Find where the given text appears and provide that cell's center as (x, y) coordinate. 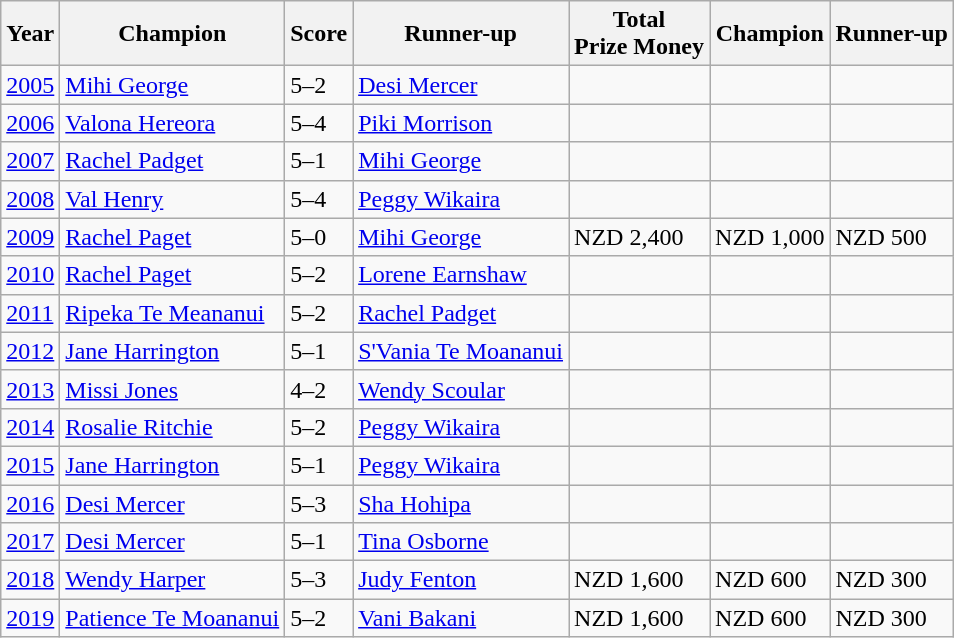
2008 (30, 199)
NZD 1,000 (770, 237)
NZD 2,400 (640, 237)
Year (30, 34)
2014 (30, 427)
Tina Osborne (461, 542)
2005 (30, 85)
Judy Fenton (461, 580)
2011 (30, 313)
4–2 (319, 389)
2018 (30, 580)
Missi Jones (172, 389)
5–0 (319, 237)
Patience Te Moananui (172, 618)
2013 (30, 389)
Rosalie Ritchie (172, 427)
2019 (30, 618)
2015 (30, 465)
2012 (30, 351)
Sha Hohipa (461, 503)
S'Vania Te Moananui (461, 351)
2010 (30, 275)
Score (319, 34)
Valona Hereora (172, 123)
Wendy Scoular (461, 389)
Vani Bakani (461, 618)
Lorene Earnshaw (461, 275)
2006 (30, 123)
Piki Morrison (461, 123)
NZD 500 (892, 237)
2007 (30, 161)
TotalPrize Money (640, 34)
2017 (30, 542)
Val Henry (172, 199)
2009 (30, 237)
2016 (30, 503)
Wendy Harper (172, 580)
Ripeka Te Meananui (172, 313)
